Provide the (x, y) coordinate of the cell's center where the given text is located.  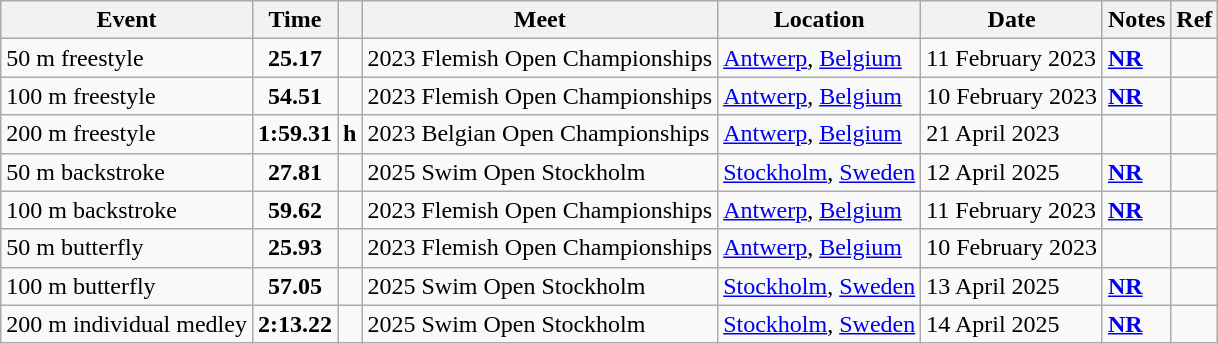
2023 Belgian Open Championships (540, 134)
54.51 (294, 96)
2:13.22 (294, 324)
14 April 2025 (1012, 324)
200 m individual medley (127, 324)
27.81 (294, 172)
200 m freestyle (127, 134)
25.93 (294, 248)
100 m butterfly (127, 286)
Location (820, 20)
Notes (1136, 20)
21 April 2023 (1012, 134)
100 m backstroke (127, 210)
h (350, 134)
12 April 2025 (1012, 172)
59.62 (294, 210)
Event (127, 20)
57.05 (294, 286)
13 April 2025 (1012, 286)
50 m backstroke (127, 172)
Ref (1194, 20)
Meet (540, 20)
Time (294, 20)
50 m freestyle (127, 58)
Date (1012, 20)
1:59.31 (294, 134)
50 m butterfly (127, 248)
25.17 (294, 58)
100 m freestyle (127, 96)
